Locate the cell with the specified text and output its [X, Y] center coordinate. 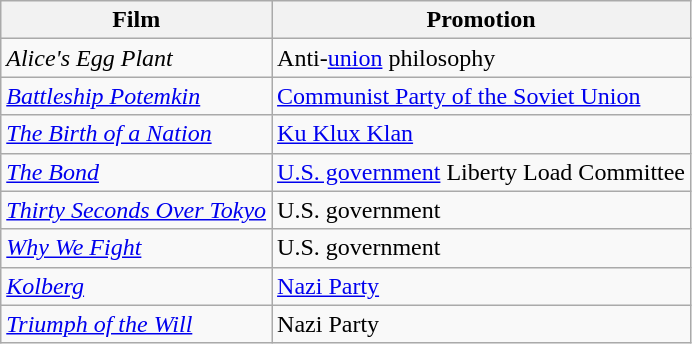
The Bond [136, 172]
Triumph of the Will [136, 324]
Battleship Potemkin [136, 96]
Thirty Seconds Over Tokyo [136, 210]
U.S. government Liberty Load Committee [482, 172]
Communist Party of the Soviet Union [482, 96]
The Birth of a Nation [136, 134]
Anti-union philosophy [482, 58]
Kolberg [136, 286]
Film [136, 20]
Promotion [482, 20]
Why We Fight [136, 248]
Ku Klux Klan [482, 134]
Alice's Egg Plant [136, 58]
